Find where the given text appears and provide that cell's center as [X, Y] coordinate. 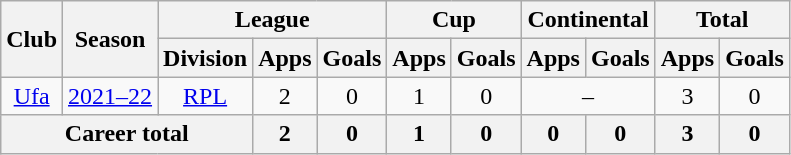
Career total [127, 134]
RPL [206, 96]
Club [32, 39]
Total [722, 20]
Continental [588, 20]
Cup [454, 20]
2021–22 [110, 96]
– [588, 96]
Ufa [32, 96]
League [272, 20]
Season [110, 39]
Division [206, 58]
